Find where the given text appears and provide that cell's center as (X, Y) coordinate. 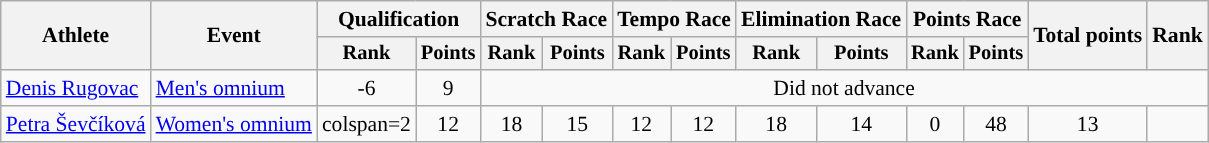
48 (996, 124)
Event (234, 36)
Elimination Race (821, 19)
Scratch Race (546, 19)
-6 (366, 88)
Points Race (967, 19)
Athlete (76, 36)
Men's omnium (234, 88)
Total points (1088, 36)
Qualification (398, 19)
Denis Rugovac (76, 88)
colspan=2 (366, 124)
Petra Ševčíková (76, 124)
Did not advance (844, 88)
9 (448, 88)
15 (578, 124)
13 (1088, 124)
0 (935, 124)
Tempo Race (674, 19)
14 (861, 124)
Women's omnium (234, 124)
